Detect which cell encompasses the target text, then output its (X, Y) center coordinate. 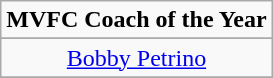
Bobby Petrino (136, 58)
MVFC Coach of the Year (136, 20)
